Output the (x, y) coordinate of the center of the cell containing the given text.  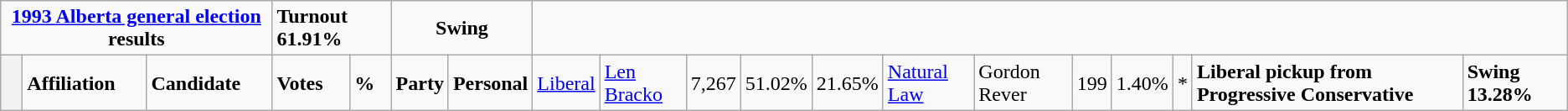
Swing (462, 29)
Party (420, 82)
21.65% (848, 82)
Swing 13.28% (1514, 82)
199 (1092, 82)
Affiliation (85, 82)
51.02% (776, 82)
* (1183, 82)
Candidate (209, 82)
% (370, 82)
Votes (312, 82)
Natural Law (928, 82)
Liberal (566, 82)
1.40% (1142, 82)
7,267 (714, 82)
Gordon Rever (1024, 82)
Turnout 61.91% (332, 29)
Personal (490, 82)
Liberal pickup from Progressive Conservative (1327, 82)
1993 Alberta general election results (137, 29)
Len Bracko (643, 82)
